Output the [X, Y] coordinate of the center of the cell containing the given text.  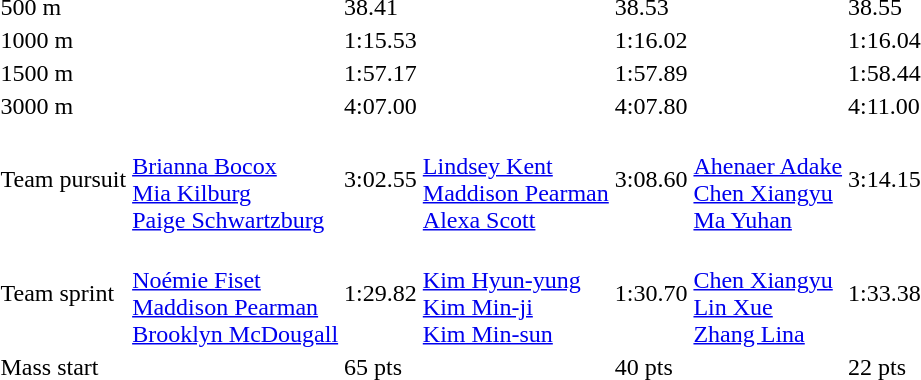
4:07.80 [651, 106]
1:29.82 [381, 294]
Chen XiangyuLin XueZhang Lina [768, 294]
3:08.60 [651, 180]
Lindsey KentMaddison PearmanAlexa Scott [516, 180]
Brianna BocoxMia KilburgPaige Schwartzburg [236, 180]
1:15.53 [381, 40]
Ahenaer AdakeChen XiangyuMa Yuhan [768, 180]
3:02.55 [381, 180]
1:57.17 [381, 73]
1:57.89 [651, 73]
Kim Hyun-yungKim Min-jiKim Min-sun [516, 294]
4:07.00 [381, 106]
1:16.02 [651, 40]
1:30.70 [651, 294]
Noémie FisetMaddison PearmanBrooklyn McDougall [236, 294]
